Scan for the cell matching the given text and deliver its [x, y] coordinate at center. 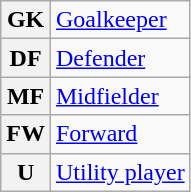
Forward [120, 134]
FW [26, 134]
Defender [120, 58]
Utility player [120, 172]
Midfielder [120, 96]
DF [26, 58]
GK [26, 20]
MF [26, 96]
Goalkeeper [120, 20]
U [26, 172]
